Detect which cell encompasses the target text, then output its (X, Y) center coordinate. 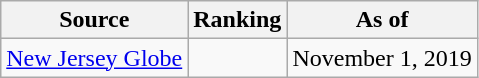
November 1, 2019 (382, 58)
Source (94, 20)
New Jersey Globe (94, 58)
Ranking (238, 20)
As of (382, 20)
